Output the (X, Y) coordinate of the center of the cell containing the given text.  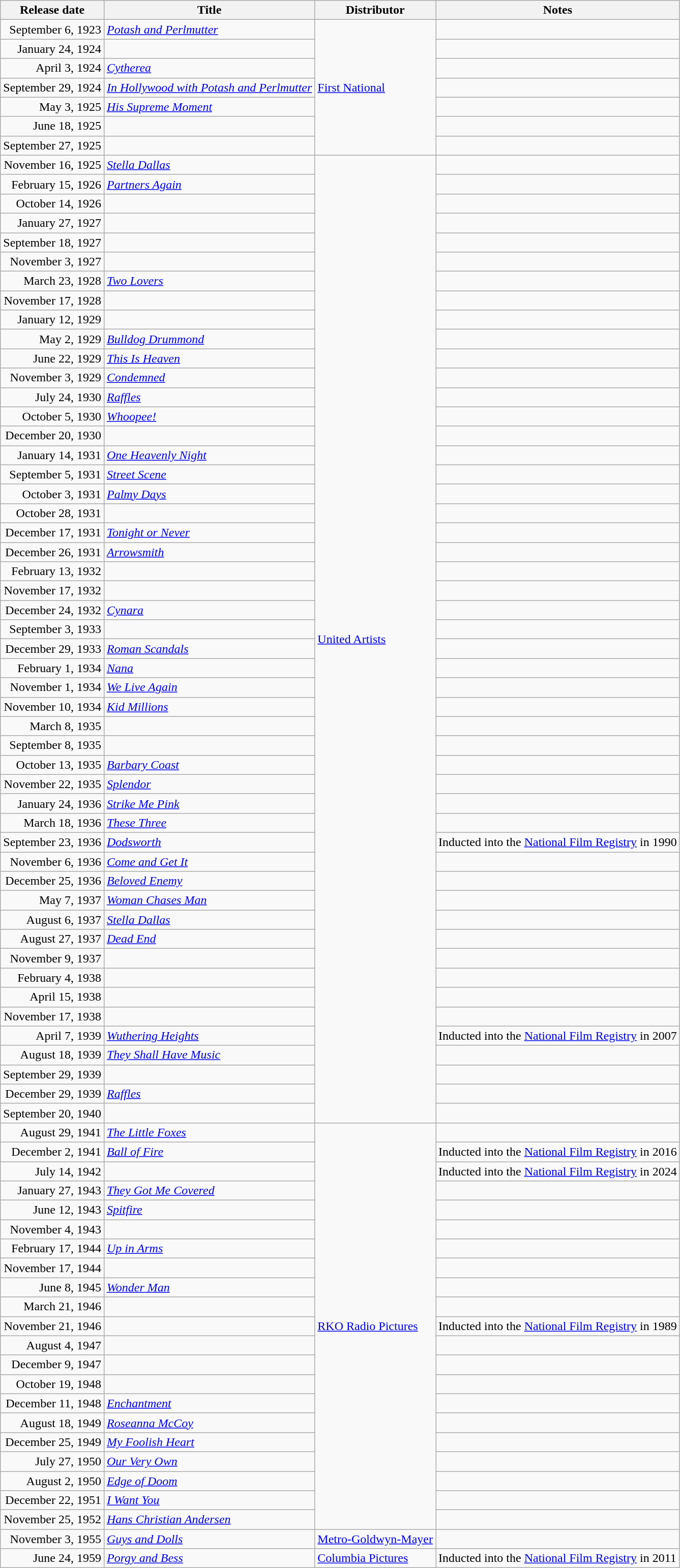
Tonight or Never (209, 532)
Roseanna McCoy (209, 1423)
Inducted into the National Film Registry in 2016 (557, 1152)
His Supreme Moment (209, 107)
Ball of Fire (209, 1152)
Notes (557, 10)
RKO Radio Pictures (375, 1326)
Inducted into the National Film Registry in 2024 (557, 1171)
December 25, 1949 (52, 1442)
Street Scene (209, 474)
April 3, 1924 (52, 68)
The Little Foxes (209, 1132)
They Shall Have Music (209, 1055)
Release date (52, 10)
September 8, 1935 (52, 745)
October 5, 1930 (52, 416)
Whoopee! (209, 416)
Strike Me Pink (209, 803)
February 1, 1934 (52, 668)
July 14, 1942 (52, 1171)
February 4, 1938 (52, 978)
November 3, 1927 (52, 262)
One Heavenly Night (209, 455)
July 27, 1950 (52, 1461)
December 25, 1936 (52, 881)
This Is Heaven (209, 358)
Condemned (209, 378)
October 3, 1931 (52, 494)
February 17, 1944 (52, 1249)
January 12, 1929 (52, 320)
April 15, 1938 (52, 997)
November 17, 1944 (52, 1268)
June 8, 1945 (52, 1287)
January 24, 1936 (52, 803)
November 25, 1952 (52, 1520)
December 26, 1931 (52, 552)
August 18, 1939 (52, 1055)
Woman Chases Man (209, 900)
Bulldog Drummond (209, 339)
January 27, 1927 (52, 223)
July 24, 1930 (52, 397)
November 6, 1936 (52, 862)
Arrowsmith (209, 552)
March 21, 1946 (52, 1307)
May 7, 1937 (52, 900)
We Live Again (209, 687)
Columbia Pictures (375, 1558)
February 13, 1932 (52, 571)
February 15, 1926 (52, 184)
United Artists (375, 639)
September 23, 1936 (52, 842)
They Got Me Covered (209, 1191)
Inducted into the National Film Registry in 1989 (557, 1326)
January 14, 1931 (52, 455)
Our Very Own (209, 1461)
December 11, 1948 (52, 1403)
In Hollywood with Potash and Perlmutter (209, 87)
October 14, 1926 (52, 203)
Nana (209, 668)
December 17, 1931 (52, 532)
June 12, 1943 (52, 1210)
March 18, 1936 (52, 823)
September 3, 1933 (52, 629)
November 17, 1938 (52, 1016)
November 4, 1943 (52, 1229)
Cynara (209, 610)
Cytherea (209, 68)
Guys and Dolls (209, 1539)
November 17, 1928 (52, 300)
I Want You (209, 1500)
August 2, 1950 (52, 1481)
Up in Arms (209, 1249)
August 27, 1937 (52, 939)
September 18, 1927 (52, 243)
August 18, 1949 (52, 1423)
Inducted into the National Film Registry in 2011 (557, 1558)
September 6, 1923 (52, 29)
June 18, 1925 (52, 126)
November 22, 1935 (52, 784)
June 22, 1929 (52, 358)
March 23, 1928 (52, 281)
December 29, 1939 (52, 1094)
November 1, 1934 (52, 687)
Title (209, 10)
Enchantment (209, 1403)
December 24, 1932 (52, 610)
Potash and Perlmutter (209, 29)
My Foolish Heart (209, 1442)
Wonder Man (209, 1287)
November 10, 1934 (52, 707)
Partners Again (209, 184)
September 27, 1925 (52, 145)
March 8, 1935 (52, 726)
December 29, 1933 (52, 649)
November 21, 1946 (52, 1326)
Two Lovers (209, 281)
Palmy Days (209, 494)
Kid Millions (209, 707)
Dead End (209, 939)
Come and Get It (209, 862)
December 9, 1947 (52, 1365)
September 29, 1924 (52, 87)
Metro-Goldwyn-Mayer (375, 1539)
November 9, 1937 (52, 958)
Splendor (209, 784)
Porgy and Bess (209, 1558)
Hans Christian Andersen (209, 1520)
November 3, 1955 (52, 1539)
Inducted into the National Film Registry in 1990 (557, 842)
Edge of Doom (209, 1481)
September 29, 1939 (52, 1074)
January 24, 1924 (52, 49)
December 22, 1951 (52, 1500)
August 29, 1941 (52, 1132)
Spitfire (209, 1210)
September 20, 1940 (52, 1113)
May 3, 1925 (52, 107)
April 7, 1939 (52, 1036)
Wuthering Heights (209, 1036)
November 17, 1932 (52, 591)
December 2, 1941 (52, 1152)
October 13, 1935 (52, 765)
October 28, 1931 (52, 513)
August 6, 1937 (52, 920)
August 4, 1947 (52, 1345)
Distributor (375, 10)
Roman Scandals (209, 649)
November 16, 1925 (52, 165)
May 2, 1929 (52, 339)
These Three (209, 823)
Inducted into the National Film Registry in 2007 (557, 1036)
Dodsworth (209, 842)
October 19, 1948 (52, 1384)
June 24, 1959 (52, 1558)
January 27, 1943 (52, 1191)
November 3, 1929 (52, 378)
Barbary Coast (209, 765)
December 20, 1930 (52, 436)
First National (375, 87)
Beloved Enemy (209, 881)
September 5, 1931 (52, 474)
